For the text-containing cell, return its midpoint in (X, Y) coordinate format. 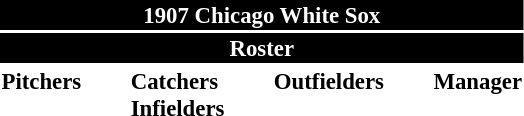
Roster (262, 48)
1907 Chicago White Sox (262, 15)
